Scan for the cell matching the given text and deliver its [x, y] coordinate at center. 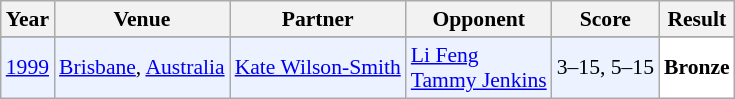
Year [28, 19]
Bronze [697, 68]
Result [697, 19]
Score [606, 19]
Venue [142, 19]
Li Feng Tammy Jenkins [479, 68]
Kate Wilson-Smith [318, 68]
1999 [28, 68]
Opponent [479, 19]
Partner [318, 19]
Brisbane, Australia [142, 68]
3–15, 5–15 [606, 68]
